Find where the given text appears and provide that cell's center as (x, y) coordinate. 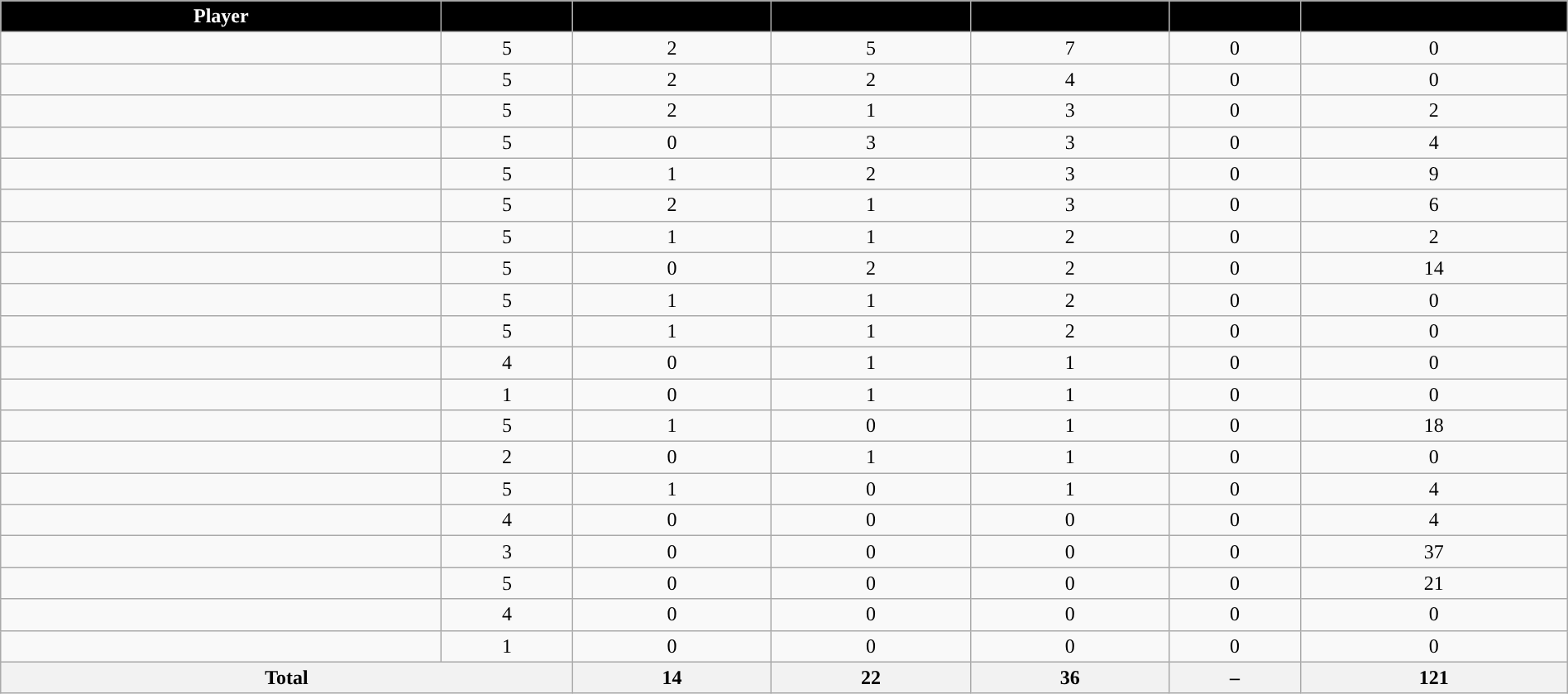
121 (1434, 677)
Total (286, 677)
21 (1434, 583)
Player (222, 17)
6 (1434, 205)
37 (1434, 552)
18 (1434, 426)
36 (1070, 677)
– (1235, 677)
9 (1434, 174)
7 (1070, 48)
22 (872, 677)
